For the text-containing cell, return its midpoint in [X, Y] coordinate format. 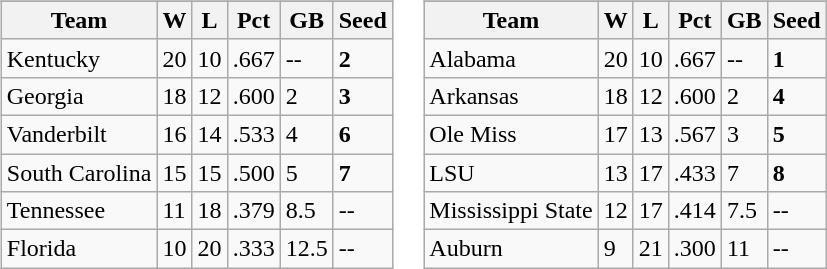
12.5 [306, 249]
16 [174, 134]
7.5 [744, 211]
Arkansas [511, 96]
South Carolina [79, 173]
Florida [79, 249]
LSU [511, 173]
6 [362, 134]
Vanderbilt [79, 134]
Georgia [79, 96]
8.5 [306, 211]
.300 [694, 249]
.333 [254, 249]
Kentucky [79, 58]
8 [796, 173]
.433 [694, 173]
.379 [254, 211]
21 [650, 249]
9 [616, 249]
.414 [694, 211]
Mississippi State [511, 211]
.567 [694, 134]
Alabama [511, 58]
14 [210, 134]
1 [796, 58]
.500 [254, 173]
Tennessee [79, 211]
Ole Miss [511, 134]
Auburn [511, 249]
.533 [254, 134]
